Detect which cell encompasses the target text, then output its (X, Y) center coordinate. 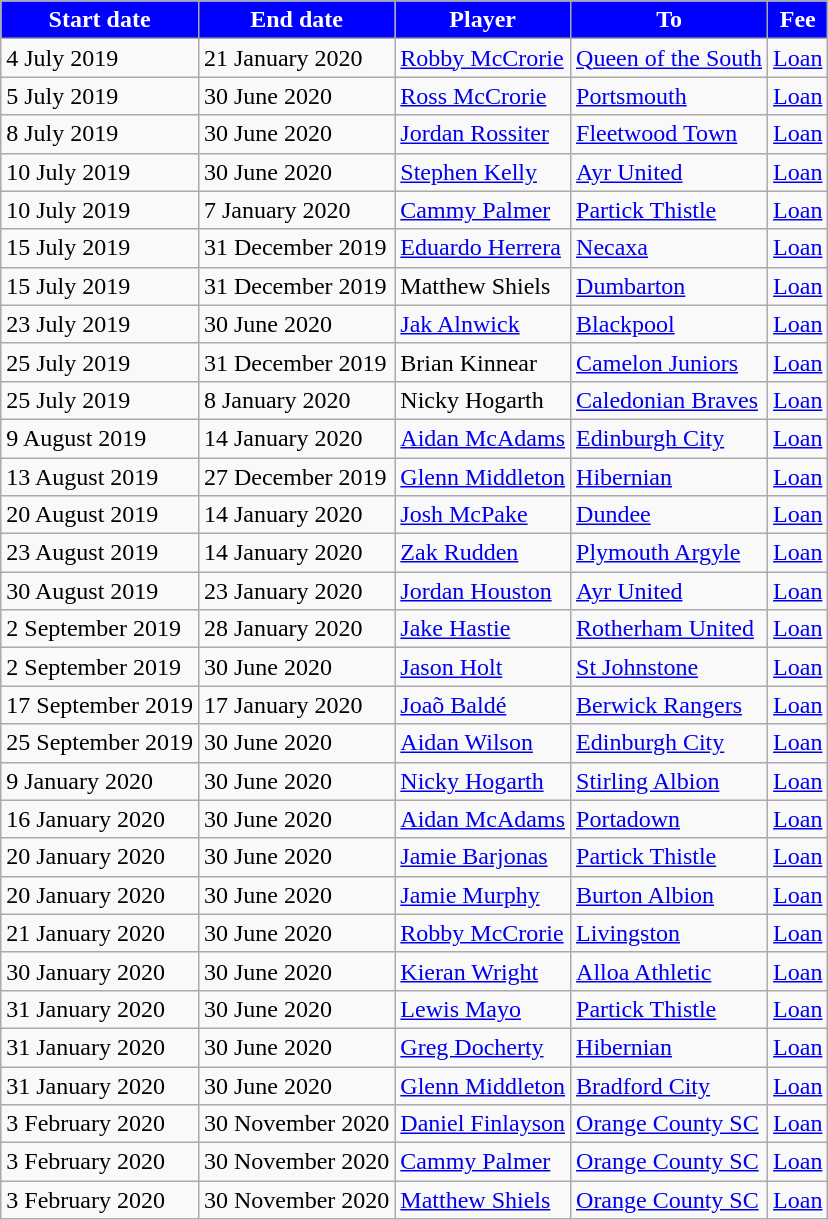
20 August 2019 (100, 515)
28 January 2020 (296, 629)
St Johnstone (670, 667)
Blackpool (670, 324)
Aidan Wilson (483, 743)
17 September 2019 (100, 705)
Greg Docherty (483, 1047)
Kieran Wright (483, 971)
17 January 2020 (296, 705)
7 January 2020 (296, 210)
Daniel Finlayson (483, 1124)
Josh McPake (483, 515)
Caledonian Braves (670, 400)
13 August 2019 (100, 477)
Portadown (670, 819)
8 July 2019 (100, 134)
Zak Rudden (483, 553)
Player (483, 20)
23 August 2019 (100, 553)
End date (296, 20)
Eduardo Herrera (483, 248)
Rotherham United (670, 629)
Jordan Rossiter (483, 134)
Jason Holt (483, 667)
Portsmouth (670, 96)
Dundee (670, 515)
27 December 2019 (296, 477)
Camelon Juniors (670, 362)
Start date (100, 20)
To (670, 20)
Plymouth Argyle (670, 553)
30 January 2020 (100, 971)
23 July 2019 (100, 324)
Burton Albion (670, 895)
Jamie Barjonas (483, 857)
Berwick Rangers (670, 705)
25 September 2019 (100, 743)
5 July 2019 (100, 96)
16 January 2020 (100, 819)
4 July 2019 (100, 58)
Bradford City (670, 1085)
Jamie Murphy (483, 895)
Queen of the South (670, 58)
Jordan Houston (483, 591)
Joaõ Baldé (483, 705)
Brian Kinnear (483, 362)
Necaxa (670, 248)
Stirling Albion (670, 781)
Jake Hastie (483, 629)
Fleetwood Town (670, 134)
Dumbarton (670, 286)
8 January 2020 (296, 400)
Livingston (670, 933)
Stephen Kelly (483, 172)
9 August 2019 (100, 438)
30 August 2019 (100, 591)
Lewis Mayo (483, 1009)
Alloa Athletic (670, 971)
Fee (798, 20)
Jak Alnwick (483, 324)
23 January 2020 (296, 591)
Ross McCrorie (483, 96)
9 January 2020 (100, 781)
